Capture the cell that displays the provided text and extract its (X, Y) central coordinate. 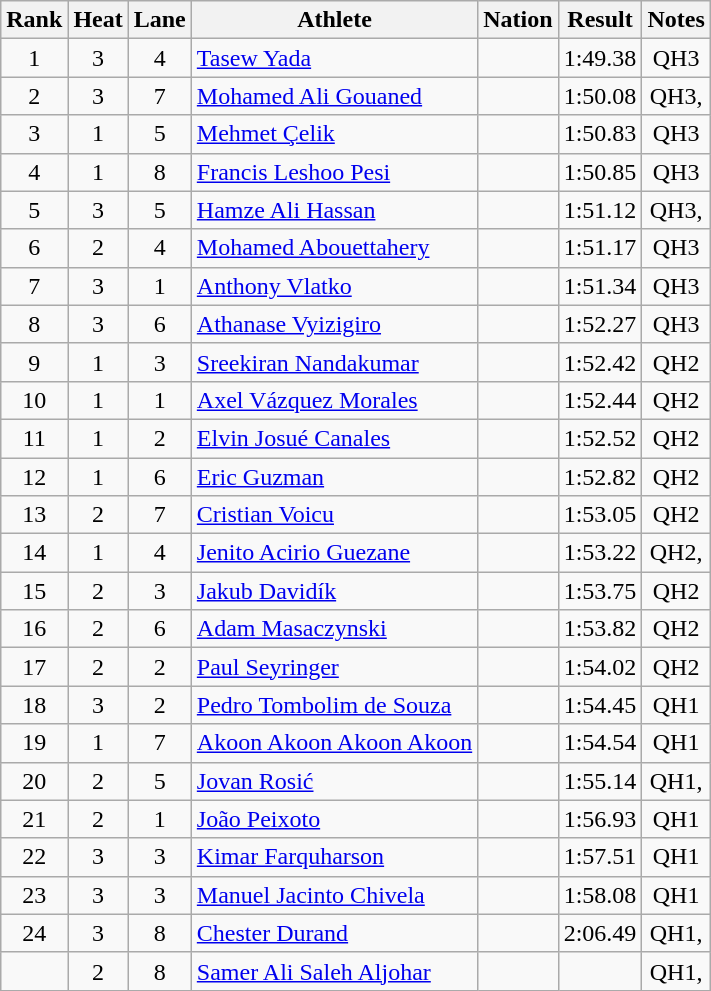
Result (600, 20)
10 (34, 400)
Mohamed Ali Gouaned (334, 96)
Chester Durand (334, 933)
1:53.05 (600, 515)
Mehmet Çelik (334, 134)
15 (34, 591)
Cristian Voicu (334, 515)
1:50.08 (600, 96)
Jovan Rosić (334, 781)
Elvin Josué Canales (334, 438)
18 (34, 705)
1:51.34 (600, 286)
11 (34, 438)
16 (34, 629)
1:54.45 (600, 705)
23 (34, 895)
Eric Guzman (334, 477)
1:49.38 (600, 58)
1:50.83 (600, 134)
Rank (34, 20)
14 (34, 553)
17 (34, 667)
Athlete (334, 20)
Adam Masaczynski (334, 629)
Akoon Akoon Akoon Akoon (334, 743)
13 (34, 515)
1:53.82 (600, 629)
Mohamed Abouettahery (334, 248)
Axel Vázquez Morales (334, 400)
Notes (676, 20)
20 (34, 781)
1:51.12 (600, 210)
Athanase Vyizigiro (334, 324)
1:50.85 (600, 172)
Tasew Yada (334, 58)
1:57.51 (600, 857)
1:52.42 (600, 362)
João Peixoto (334, 819)
Francis Leshoo Pesi (334, 172)
Jenito Acirio Guezane (334, 553)
1:53.75 (600, 591)
Heat (98, 20)
1:56.93 (600, 819)
1:52.52 (600, 438)
1:52.44 (600, 400)
1:58.08 (600, 895)
Paul Seyringer (334, 667)
1:52.82 (600, 477)
Anthony Vlatko (334, 286)
19 (34, 743)
1:51.17 (600, 248)
1:53.22 (600, 553)
Hamze Ali Hassan (334, 210)
2:06.49 (600, 933)
24 (34, 933)
12 (34, 477)
Nation (518, 20)
Pedro Tombolim de Souza (334, 705)
1:52.27 (600, 324)
Sreekiran Nandakumar (334, 362)
Jakub Davidík (334, 591)
Kimar Farquharson (334, 857)
1:54.02 (600, 667)
21 (34, 819)
1:54.54 (600, 743)
22 (34, 857)
Manuel Jacinto Chivela (334, 895)
9 (34, 362)
Samer Ali Saleh Aljohar (334, 971)
Lane (160, 20)
QH2, (676, 553)
1:55.14 (600, 781)
